Scan for the cell matching the given text and deliver its [x, y] coordinate at center. 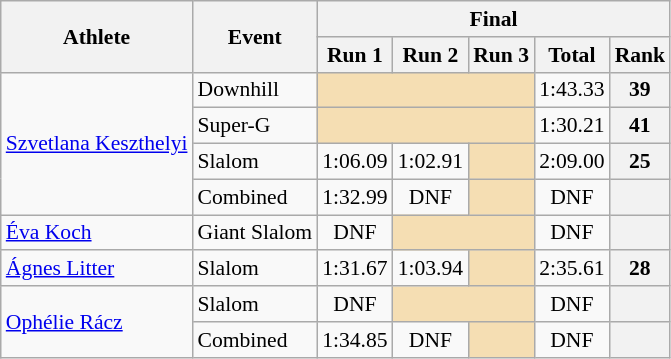
Event [254, 36]
1:02.91 [430, 162]
1:30.21 [572, 126]
Run 3 [501, 55]
Run 2 [430, 55]
Ágnes Litter [97, 269]
41 [640, 126]
Total [572, 55]
1:43.33 [572, 90]
28 [640, 269]
Final [494, 19]
39 [640, 90]
Run 1 [354, 55]
2:35.61 [572, 269]
1:32.99 [354, 197]
Rank [640, 55]
1:34.85 [354, 340]
Ophélie Rácz [97, 322]
Super-G [254, 126]
1:31.67 [354, 269]
2:09.00 [572, 162]
Athlete [97, 36]
Éva Koch [97, 233]
Giant Slalom [254, 233]
1:03.94 [430, 269]
25 [640, 162]
1:06.09 [354, 162]
Szvetlana Keszthelyi [97, 143]
Downhill [254, 90]
